Detect which cell encompasses the target text, then output its (X, Y) center coordinate. 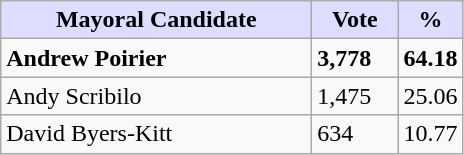
1,475 (355, 96)
64.18 (430, 58)
% (430, 20)
10.77 (430, 134)
David Byers-Kitt (156, 134)
25.06 (430, 96)
3,778 (355, 58)
Andrew Poirier (156, 58)
634 (355, 134)
Andy Scribilo (156, 96)
Mayoral Candidate (156, 20)
Vote (355, 20)
